Capture the cell that displays the provided text and extract its [X, Y] central coordinate. 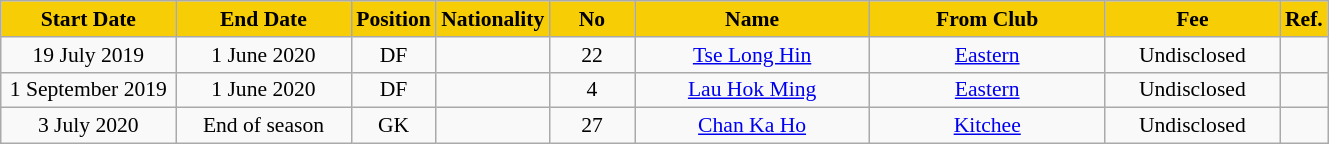
Kitchee [988, 126]
1 September 2019 [88, 90]
No [592, 19]
Ref. [1304, 19]
Start Date [88, 19]
4 [592, 90]
Lau Hok Ming [752, 90]
From Club [988, 19]
Tse Long Hin [752, 55]
3 July 2020 [88, 126]
Chan Ka Ho [752, 126]
End of season [264, 126]
27 [592, 126]
Name [752, 19]
Fee [1192, 19]
Nationality [492, 19]
End Date [264, 19]
22 [592, 55]
GK [394, 126]
Position [394, 19]
19 July 2019 [88, 55]
